Capture the cell that displays the provided text and extract its [X, Y] central coordinate. 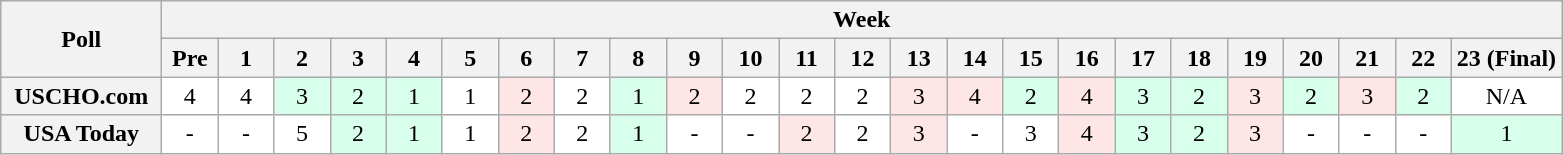
N/A [1506, 96]
14 [975, 58]
7 [582, 58]
12 [863, 58]
Week [862, 20]
11 [806, 58]
9 [694, 58]
23 (Final) [1506, 58]
18 [1199, 58]
Pre [190, 58]
20 [1311, 58]
17 [1143, 58]
22 [1423, 58]
15 [1031, 58]
8 [638, 58]
USCHO.com [82, 96]
6 [526, 58]
10 [750, 58]
21 [1367, 58]
13 [919, 58]
19 [1255, 58]
16 [1087, 58]
Poll [82, 39]
USA Today [82, 134]
